Determine the (x, y) coordinate at the center of the cell enclosing the given text.  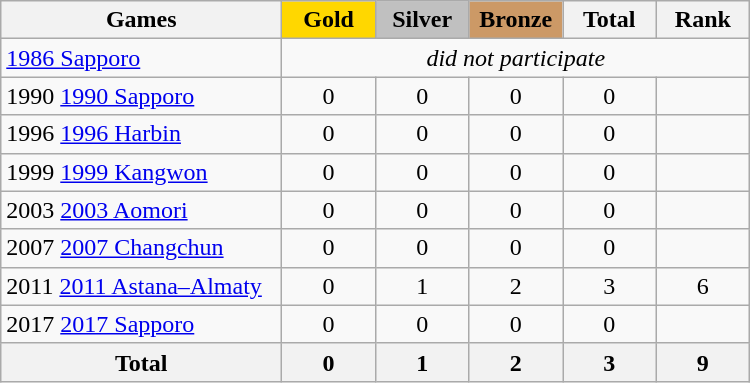
Silver (422, 20)
2003 2003 Aomori (142, 210)
Rank (703, 20)
Gold (329, 20)
2007 2007 Changchun (142, 248)
2011 2011 Astana–Almaty (142, 286)
Bronze (516, 20)
Games (142, 20)
2017 2017 Sapporo (142, 324)
1999 1999 Kangwon (142, 172)
did not participate (516, 58)
6 (703, 286)
1986 Sapporo (142, 58)
1996 1996 Harbin (142, 134)
9 (703, 362)
1990 1990 Sapporo (142, 96)
